For the text-containing cell, return its midpoint in [x, y] coordinate format. 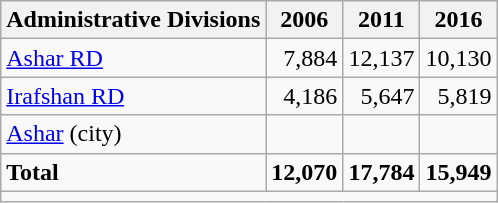
2006 [304, 20]
10,130 [458, 58]
15,949 [458, 172]
12,137 [382, 58]
Administrative Divisions [134, 20]
5,647 [382, 96]
12,070 [304, 172]
Ashar (city) [134, 134]
2011 [382, 20]
Ashar RD [134, 58]
Total [134, 172]
2016 [458, 20]
Irafshan RD [134, 96]
5,819 [458, 96]
4,186 [304, 96]
17,784 [382, 172]
7,884 [304, 58]
